Find where the given text appears and provide that cell's center as (x, y) coordinate. 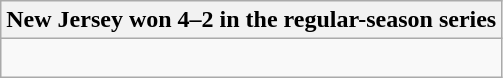
New Jersey won 4–2 in the regular-season series (252, 20)
